Extract the (X, Y) coordinate from the center of the cell holding the provided text.  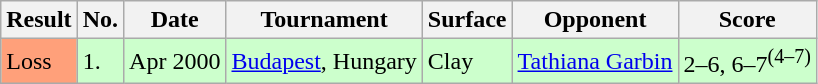
Tathiana Garbin (595, 62)
Opponent (595, 20)
Score (747, 20)
Clay (467, 62)
Apr 2000 (175, 62)
Date (175, 20)
Budapest, Hungary (324, 62)
Result (39, 20)
Surface (467, 20)
1. (100, 62)
2–6, 6–7(4–7) (747, 62)
Loss (39, 62)
No. (100, 20)
Tournament (324, 20)
